From the cell containing the given text, extract its center point as (x, y) coordinate. 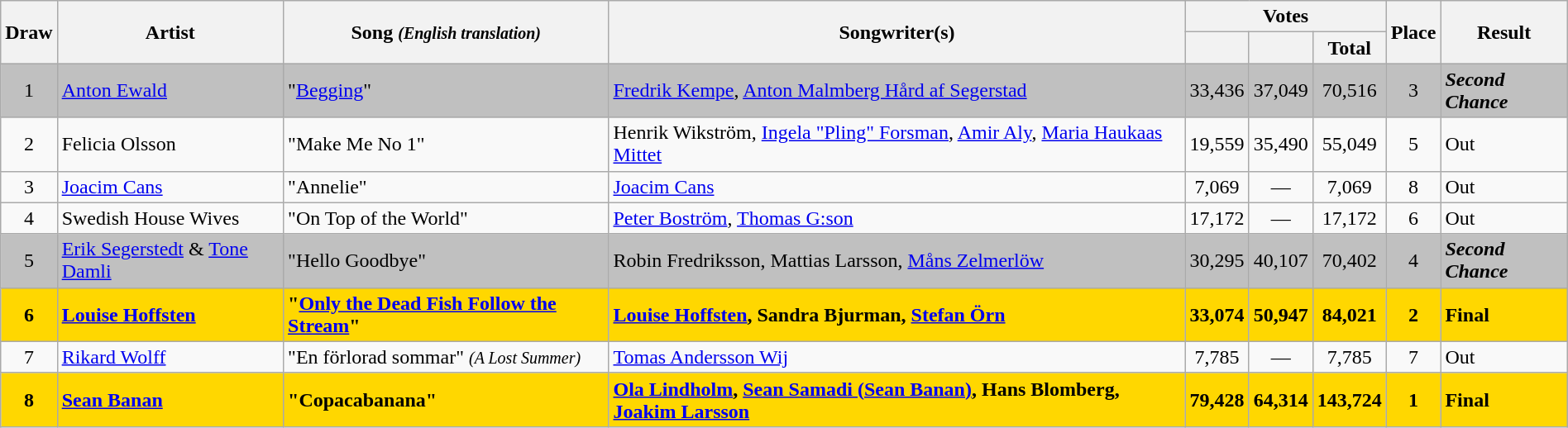
Sean Banan (170, 400)
Tomas Andersson Wij (896, 357)
19,559 (1217, 144)
Anton Ewald (170, 91)
55,049 (1350, 144)
Song (English translation) (447, 32)
Songwriter(s) (896, 32)
Robin Fredriksson, Mattias Larsson, Måns Zelmerlöw (896, 261)
70,516 (1350, 91)
Total (1350, 48)
30,295 (1217, 261)
35,490 (1280, 144)
Fredrik Kempe, Anton Malmberg Hård af Segerstad (896, 91)
Result (1503, 32)
Swedish House Wives (170, 218)
37,049 (1280, 91)
"On Top of the World" (447, 218)
Ola Lindholm, Sean Samadi (Sean Banan), Hans Blomberg, Joakim Larsson (896, 400)
Artist (170, 32)
"Begging" (447, 91)
Votes (1285, 17)
"Copacabanana" (447, 400)
Erik Segerstedt & Tone Damli (170, 261)
Draw (29, 32)
143,724 (1350, 400)
Felicia Olsson (170, 144)
Louise Hoffsten (170, 314)
33,074 (1217, 314)
Louise Hoffsten, Sandra Bjurman, Stefan Örn (896, 314)
"Make Me No 1" (447, 144)
"En förlorad sommar" (A Lost Summer) (447, 357)
Place (1413, 32)
"Annelie" (447, 187)
79,428 (1217, 400)
84,021 (1350, 314)
"Hello Goodbye" (447, 261)
64,314 (1280, 400)
50,947 (1280, 314)
70,402 (1350, 261)
Peter Boström, Thomas G:son (896, 218)
40,107 (1280, 261)
Rikard Wolff (170, 357)
33,436 (1217, 91)
Henrik Wikström, Ingela "Pling" Forsman, Amir Aly, Maria Haukaas Mittet (896, 144)
"Only the Dead Fish Follow the Stream" (447, 314)
